Return [X, Y] of the center of cell containing provided text 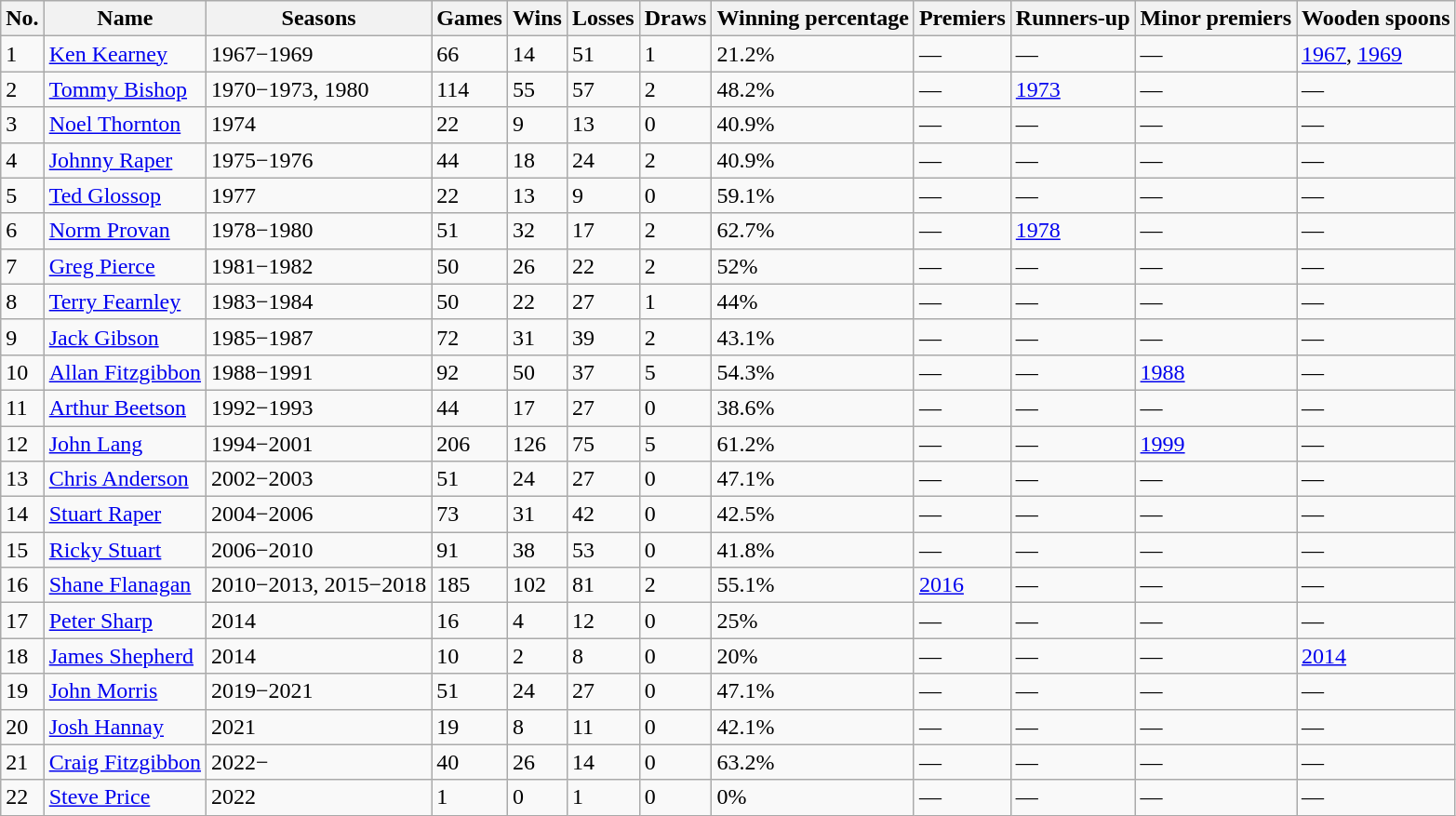
Ken Kearney [125, 54]
6 [22, 231]
Peter Sharp [125, 621]
7 [22, 266]
53 [603, 550]
Stuart Raper [125, 515]
Premiers [962, 19]
Chris Anderson [125, 479]
75 [603, 444]
32 [537, 231]
Terry Fearnley [125, 301]
1992−1993 [319, 408]
Seasons [319, 19]
21.2% [813, 54]
20 [22, 727]
No. [22, 19]
41.8% [813, 550]
57 [603, 89]
42 [603, 515]
2006−2010 [319, 550]
Name [125, 19]
91 [470, 550]
126 [537, 444]
Jack Gibson [125, 337]
1975−1976 [319, 160]
1967−1969 [319, 54]
Arthur Beetson [125, 408]
185 [470, 585]
Josh Hannay [125, 727]
206 [470, 444]
72 [470, 337]
44% [813, 301]
Ted Glossop [125, 195]
2002−2003 [319, 479]
3 [22, 125]
66 [470, 54]
2019−2021 [319, 691]
Greg Pierce [125, 266]
81 [603, 585]
1977 [319, 195]
Craig Fitzgibbon [125, 762]
Wooden spoons [1376, 19]
2021 [319, 727]
1970−1973, 1980 [319, 89]
1973 [1073, 89]
52% [813, 266]
1999 [1215, 444]
1978−1980 [319, 231]
54.3% [813, 372]
114 [470, 89]
Johnny Raper [125, 160]
48.2% [813, 89]
20% [813, 656]
Tommy Bishop [125, 89]
Runners-up [1073, 19]
1988−1991 [319, 372]
1994−2001 [319, 444]
John Morris [125, 691]
25% [813, 621]
1967, 1969 [1376, 54]
John Lang [125, 444]
1983−1984 [319, 301]
38.6% [813, 408]
40 [470, 762]
2022− [319, 762]
42.5% [813, 515]
102 [537, 585]
43.1% [813, 337]
Games [470, 19]
1978 [1073, 231]
61.2% [813, 444]
55 [537, 89]
21 [22, 762]
1988 [1215, 372]
92 [470, 372]
Steve Price [125, 797]
39 [603, 337]
Shane Flanagan [125, 585]
59.1% [813, 195]
1974 [319, 125]
73 [470, 515]
37 [603, 372]
62.7% [813, 231]
42.1% [813, 727]
55.1% [813, 585]
Ricky Stuart [125, 550]
0% [813, 797]
1981−1982 [319, 266]
Allan Fitzgibbon [125, 372]
Norm Provan [125, 231]
2022 [319, 797]
Noel Thornton [125, 125]
2004−2006 [319, 515]
63.2% [813, 762]
38 [537, 550]
Draws [675, 19]
Minor premiers [1215, 19]
Wins [537, 19]
2016 [962, 585]
15 [22, 550]
2010−2013, 2015−2018 [319, 585]
Winning percentage [813, 19]
James Shepherd [125, 656]
1985−1987 [319, 337]
Losses [603, 19]
